Return the (X, Y) coordinate for the center point of the cell that contains the specified text.  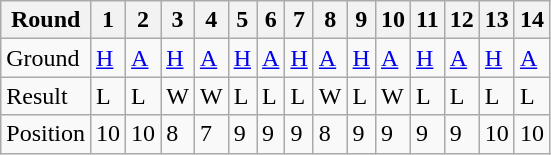
14 (532, 20)
Ground (46, 58)
5 (242, 20)
2 (144, 20)
12 (462, 20)
6 (270, 20)
13 (496, 20)
3 (178, 20)
Result (46, 96)
Position (46, 134)
1 (108, 20)
Round (46, 20)
11 (428, 20)
4 (211, 20)
